Locate the cell with the specified text and output its [x, y] center coordinate. 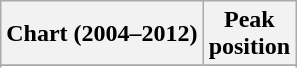
Peakposition [249, 34]
Chart (2004–2012) [102, 34]
